Identify which cell holds the provided text, then report its [x, y] central coordinate. 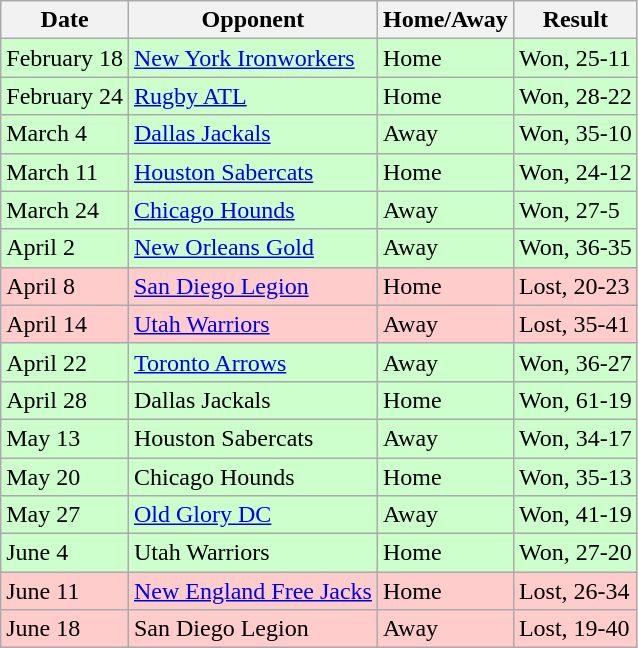
June 11 [65, 591]
April 22 [65, 362]
April 28 [65, 400]
Won, 24-12 [575, 172]
Old Glory DC [252, 515]
April 2 [65, 248]
May 27 [65, 515]
March 24 [65, 210]
Won, 27-20 [575, 553]
Lost, 35-41 [575, 324]
New England Free Jacks [252, 591]
May 13 [65, 438]
Toronto Arrows [252, 362]
Won, 41-19 [575, 515]
Won, 28-22 [575, 96]
Result [575, 20]
Lost, 20-23 [575, 286]
Rugby ATL [252, 96]
May 20 [65, 477]
March 4 [65, 134]
Home/Away [445, 20]
February 24 [65, 96]
New York Ironworkers [252, 58]
Won, 25-11 [575, 58]
April 14 [65, 324]
June 18 [65, 629]
April 8 [65, 286]
New Orleans Gold [252, 248]
Won, 34-17 [575, 438]
Date [65, 20]
Won, 35-13 [575, 477]
Won, 27-5 [575, 210]
Won, 35-10 [575, 134]
Lost, 26-34 [575, 591]
February 18 [65, 58]
June 4 [65, 553]
March 11 [65, 172]
Opponent [252, 20]
Won, 61-19 [575, 400]
Lost, 19-40 [575, 629]
Won, 36-27 [575, 362]
Won, 36-35 [575, 248]
